Pinpoint the cell where the given text exists, returning its (x, y) midpoint coordinate. 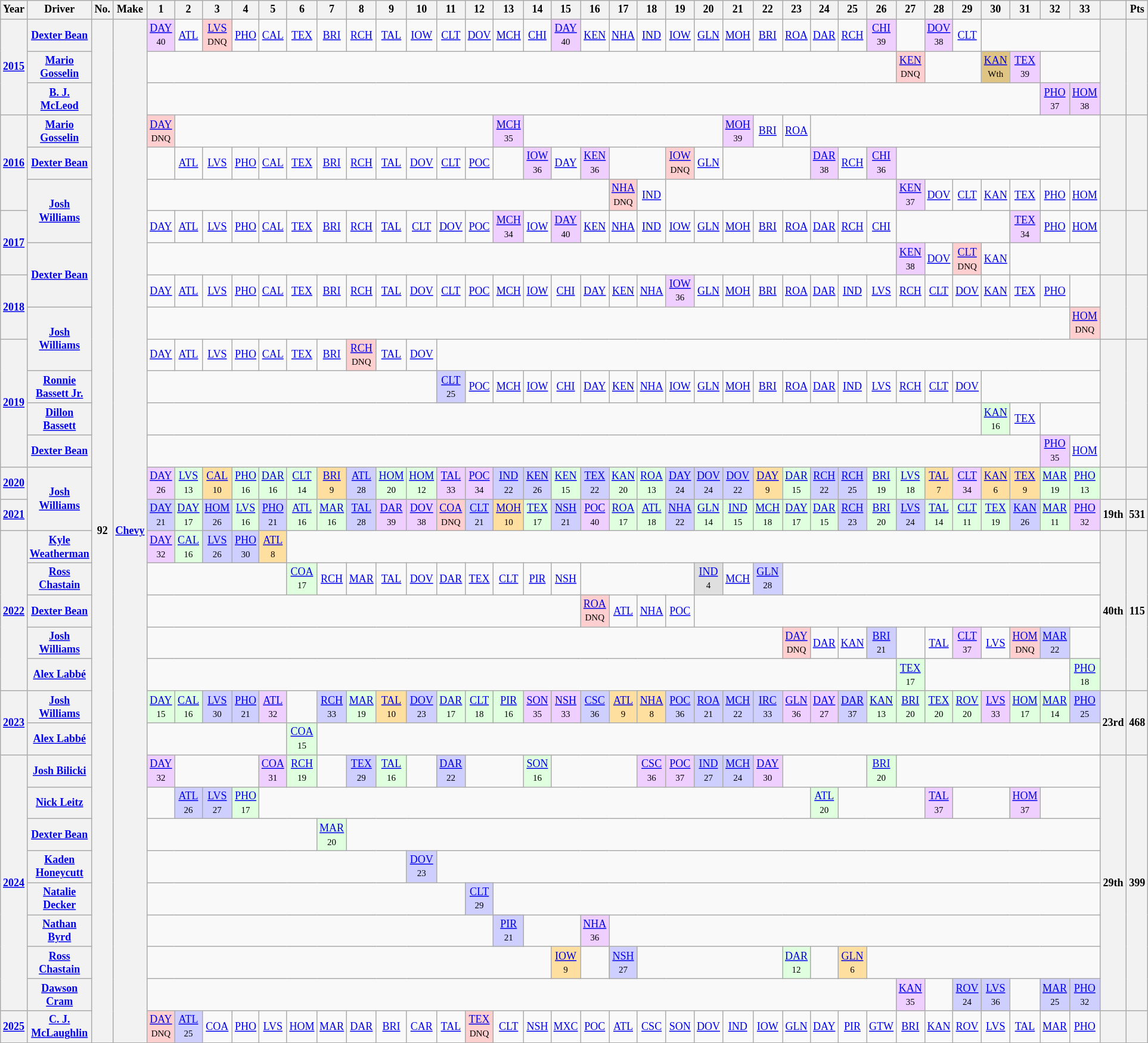
2024 (14, 882)
399 (1137, 882)
CLT11 (967, 515)
29th (1113, 882)
PHO17 (246, 803)
GLN36 (796, 707)
40th (1113, 611)
IRC33 (768, 707)
DAY26 (161, 483)
2019 (14, 403)
DOV24 (709, 483)
TEX39 (1025, 67)
CLTDNQ (967, 259)
PHO13 (1085, 483)
MAR14 (1055, 707)
LVS16 (246, 515)
24 (824, 10)
115 (1137, 611)
DOV22 (738, 483)
MCH34 (509, 227)
ATL8 (273, 547)
2022 (14, 611)
DAR39 (391, 515)
23 (796, 10)
SON16 (538, 771)
Ronnie Bassett Jr. (60, 387)
23rd (1113, 722)
POC34 (479, 483)
CLT14 (302, 483)
22 (768, 10)
2018 (14, 306)
HOM17 (1025, 707)
KAN13 (882, 707)
21 (738, 10)
COADNQ (451, 515)
ATL18 (651, 515)
PHO37 (1055, 99)
16 (595, 10)
KAN16 (995, 419)
ATL9 (623, 707)
9 (391, 10)
Natalie Decker (60, 899)
14 (538, 10)
HOM20 (391, 483)
MAR16 (332, 515)
TEX19 (995, 515)
TAL10 (391, 707)
NHA22 (680, 515)
PHO16 (246, 483)
C. J. McLaughlin (60, 1027)
32 (1055, 10)
KEN15 (566, 483)
MAR20 (332, 835)
DAY30 (768, 771)
PHO18 (1085, 675)
DAR38 (824, 163)
19 (680, 10)
ATL28 (361, 483)
7 (332, 10)
LVS13 (188, 483)
2021 (14, 515)
ATL20 (824, 803)
8 (361, 10)
TEX9 (1025, 483)
RCH19 (302, 771)
Pts (1137, 10)
CAL10 (217, 483)
531 (1137, 515)
IND27 (709, 771)
NHA8 (651, 707)
Nathan Byrd (60, 931)
Chevy (130, 531)
DAY21 (161, 515)
CLT18 (479, 707)
13 (509, 10)
BRI21 (882, 643)
11 (451, 10)
TEX29 (361, 771)
DAR17 (451, 707)
PHO35 (1055, 451)
MCH35 (509, 131)
KEN36 (595, 163)
LVS30 (217, 707)
30 (995, 10)
PIR21 (509, 931)
Kyle Weatherman (60, 547)
TAL7 (939, 483)
Driver (60, 10)
31 (1025, 10)
IND4 (709, 579)
GLN28 (768, 579)
28 (939, 10)
3 (217, 10)
TEX20 (939, 707)
2020 (14, 483)
17 (623, 10)
ROA13 (651, 483)
LVS26 (217, 547)
33 (1085, 10)
GTW (882, 1027)
COA31 (273, 771)
KAN26 (1025, 515)
KEN37 (910, 195)
10 (422, 10)
GLN6 (852, 963)
TAL16 (391, 771)
DAY27 (824, 707)
KEN38 (910, 259)
COA17 (302, 579)
5 (273, 10)
IOWDNQ (680, 163)
DAY9 (768, 483)
CHI36 (882, 163)
CLT21 (479, 515)
2023 (14, 722)
HOM38 (1085, 99)
ATL16 (302, 515)
MOH10 (509, 515)
468 (1137, 722)
KAN35 (910, 995)
TEX22 (595, 483)
DAR12 (796, 963)
KANWth (995, 67)
CAR (422, 1027)
92 (103, 531)
TAL14 (939, 515)
1 (161, 10)
DAR37 (852, 707)
SON35 (538, 707)
2025 (14, 1027)
POC37 (680, 771)
KEN26 (538, 483)
DAR16 (273, 483)
LVS18 (910, 483)
MOH39 (738, 131)
MCH18 (768, 515)
PHO30 (246, 547)
LVS33 (995, 707)
ROV24 (967, 995)
27 (910, 10)
MAR25 (1055, 995)
LVS27 (217, 803)
Dillon Bassett (60, 419)
BRI19 (882, 483)
CLT29 (479, 899)
DAY15 (161, 707)
PHO25 (1085, 707)
MCH22 (738, 707)
Year (14, 10)
RCHDNQ (361, 355)
20 (709, 10)
Nick Leitz (60, 803)
19th (1113, 515)
NSH27 (623, 963)
TEX34 (1025, 227)
ATL25 (188, 1027)
RCH22 (824, 483)
KAN20 (623, 483)
2017 (14, 243)
RCH23 (852, 515)
LVSDNQ (217, 35)
26 (882, 10)
GLN14 (709, 515)
ROA17 (623, 515)
IOW9 (566, 963)
CLT34 (967, 483)
MAR11 (1055, 515)
25 (852, 10)
MAR22 (1055, 643)
CLT25 (451, 387)
SON (680, 1027)
LVS36 (995, 995)
HOM26 (217, 515)
MXC (566, 1027)
CSC (651, 1027)
RCH25 (852, 483)
ATL32 (273, 707)
2 (188, 10)
LVS24 (910, 515)
KAN6 (995, 483)
ROADNQ (595, 611)
12 (479, 10)
IND22 (509, 483)
PIR16 (509, 707)
NHA36 (595, 931)
DAY DNQ (161, 1027)
Make (130, 10)
CLT 37 (967, 643)
ROA21 (709, 707)
15 (566, 10)
18 (651, 10)
NSH33 (566, 707)
NHADNQ (623, 195)
No. (103, 10)
TEXDNQ (479, 1027)
TAL37 (939, 803)
COA (217, 1027)
CHI39 (882, 35)
POC36 (680, 707)
6 (302, 10)
Kaden Honeycutt (60, 867)
TAL33 (451, 483)
Josh Bilicki (60, 771)
29 (967, 10)
ROV20 (967, 707)
4 (246, 10)
IND15 (738, 515)
2016 (14, 163)
ROV (967, 1027)
Dawson Cram (60, 995)
DAR22 (451, 771)
KENDNQ (910, 67)
MCH24 (738, 771)
TAL28 (361, 515)
DAY24 (680, 483)
BRI9 (332, 483)
B. J. McLeod (60, 99)
HOM37 (1025, 803)
NSH21 (566, 515)
COA15 (302, 739)
HOM12 (422, 483)
RCH33 (332, 707)
POC40 (595, 515)
ATL26 (188, 803)
2015 (14, 67)
